Find where the given text appears and provide that cell's center as [x, y] coordinate. 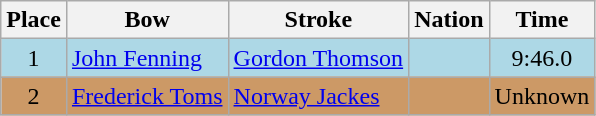
2 [34, 96]
1 [34, 58]
Place [34, 20]
Time [542, 20]
Frederick Toms [147, 96]
Norway Jackes [318, 96]
Nation [449, 20]
Unknown [542, 96]
Gordon Thomson [318, 58]
John Fenning [147, 58]
Bow [147, 20]
Stroke [318, 20]
9:46.0 [542, 58]
